Determine the [X, Y] coordinate at the center of the cell enclosing the given text.  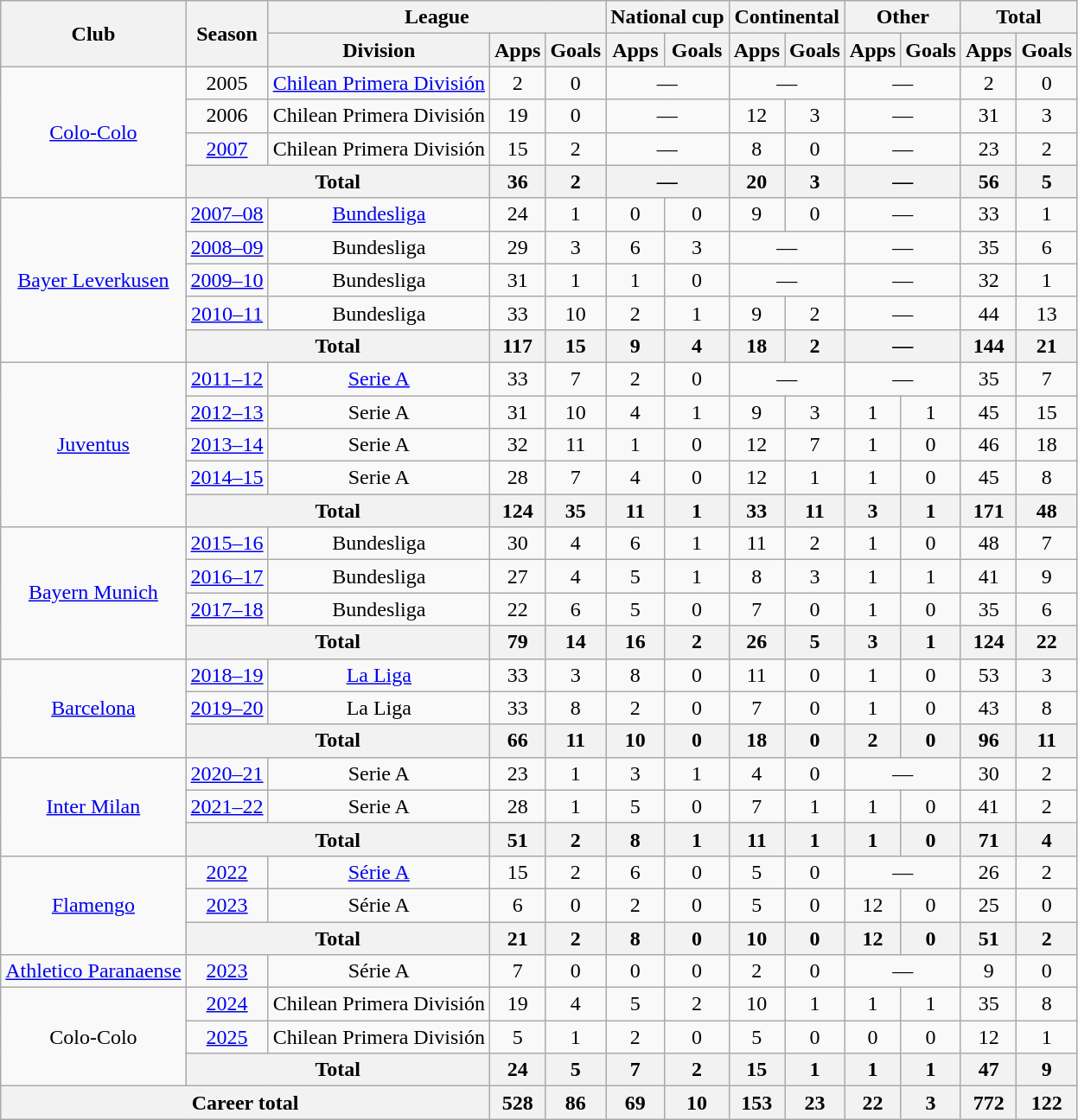
69 [635, 1103]
2007–08 [226, 214]
Bayer Leverkusen [93, 280]
47 [988, 1070]
528 [517, 1103]
36 [517, 181]
2006 [226, 116]
Barcelona [93, 708]
2021–22 [226, 806]
Continental [787, 17]
53 [988, 675]
71 [988, 839]
44 [988, 313]
Bayern Munich [93, 593]
117 [517, 346]
2024 [226, 1004]
Club [93, 34]
16 [635, 642]
46 [988, 445]
20 [756, 181]
144 [988, 346]
56 [988, 181]
14 [576, 642]
2013–14 [226, 445]
86 [576, 1103]
2015–16 [226, 544]
2011–12 [226, 379]
2017–18 [226, 609]
171 [988, 511]
153 [756, 1103]
2020–21 [226, 773]
27 [517, 576]
2010–11 [226, 313]
Flamengo [93, 905]
2012–13 [226, 412]
79 [517, 642]
League [437, 17]
2022 [226, 872]
Career total [246, 1103]
2008–09 [226, 247]
29 [517, 247]
Division [379, 50]
Inter Milan [93, 806]
2018–19 [226, 675]
2014–15 [226, 478]
772 [988, 1103]
Other [903, 17]
2019–20 [226, 708]
122 [1047, 1103]
Athletico Paranaense [93, 971]
96 [988, 741]
2025 [226, 1037]
25 [988, 905]
2009–10 [226, 280]
13 [1047, 313]
2005 [226, 83]
66 [517, 741]
43 [988, 708]
National cup [667, 17]
2016–17 [226, 576]
Season [226, 34]
2007 [226, 149]
Juventus [93, 444]
